Locate the cell with the specified text and output its (X, Y) center coordinate. 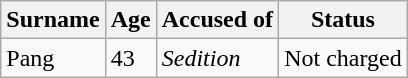
Age (130, 20)
Pang (53, 58)
Accused of (217, 20)
43 (130, 58)
Status (344, 20)
Sedition (217, 58)
Surname (53, 20)
Not charged (344, 58)
